Output the [x, y] coordinate of the center of the cell containing the given text.  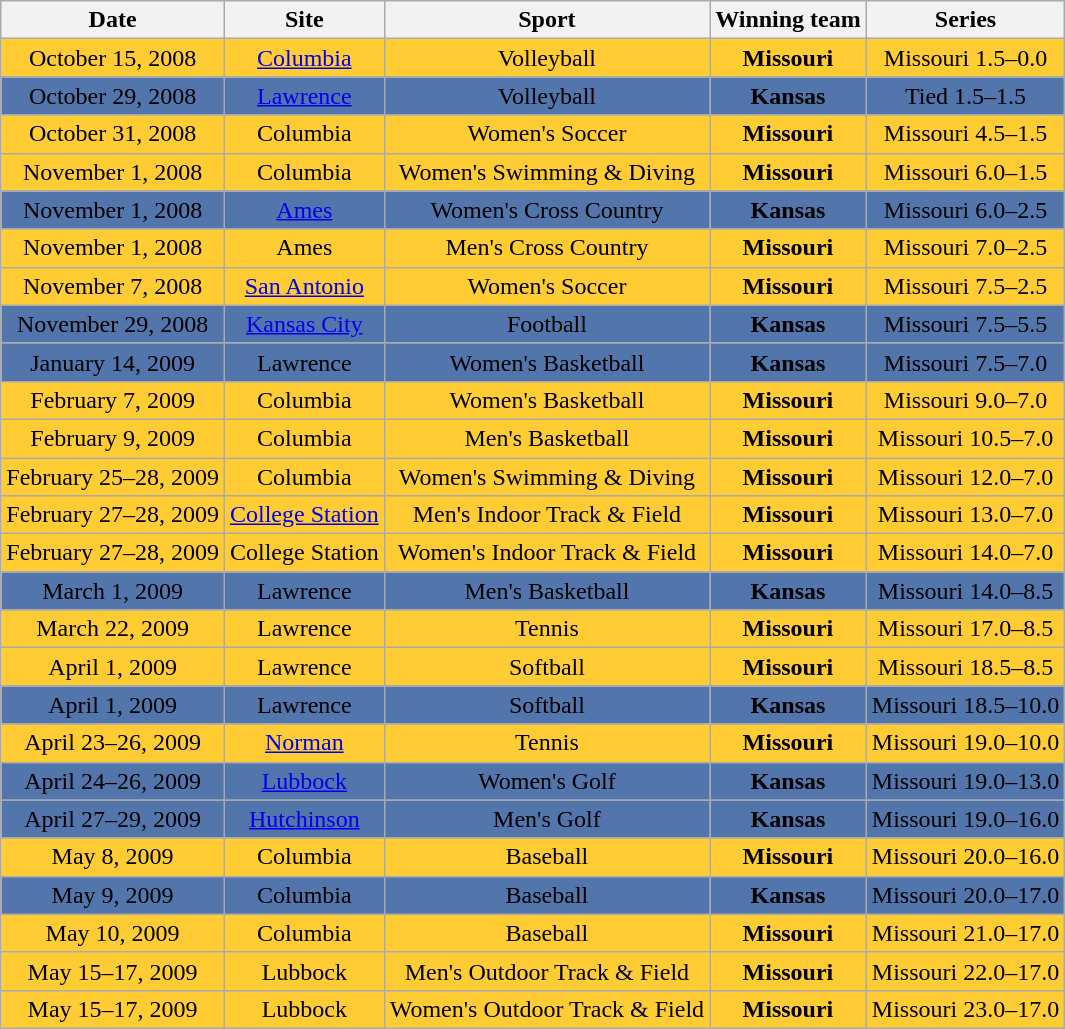
Tied 1.5–1.5 [965, 96]
Women's Golf [546, 781]
Missouri 7.5–2.5 [965, 286]
Missouri 4.5–1.5 [965, 134]
Women's Outdoor Track & Field [546, 1009]
Women's Cross Country [546, 210]
November 29, 2008 [113, 324]
January 14, 2009 [113, 362]
Missouri 19.0–10.0 [965, 743]
Men's Outdoor Track & Field [546, 971]
November 7, 2008 [113, 286]
Missouri 19.0–13.0 [965, 781]
Norman [304, 743]
October 31, 2008 [113, 134]
Kansas City [304, 324]
Women's Indoor Track & Field [546, 553]
Date [113, 20]
Missouri 18.5–8.5 [965, 667]
Sport [546, 20]
February 7, 2009 [113, 400]
Missouri 23.0–17.0 [965, 1009]
Series [965, 20]
February 25–28, 2009 [113, 477]
Missouri 6.0–2.5 [965, 210]
Men's Golf [546, 819]
Missouri 7.0–2.5 [965, 248]
February 9, 2009 [113, 438]
October 15, 2008 [113, 58]
Football [546, 324]
Missouri 1.5–0.0 [965, 58]
Missouri 21.0–17.0 [965, 933]
March 1, 2009 [113, 591]
Missouri 14.0–7.0 [965, 553]
Site [304, 20]
May 8, 2009 [113, 857]
Missouri 6.0–1.5 [965, 172]
Men's Cross Country [546, 248]
Missouri 12.0–7.0 [965, 477]
Missouri 19.0–16.0 [965, 819]
Missouri 20.0–16.0 [965, 857]
April 24–26, 2009 [113, 781]
March 22, 2009 [113, 629]
Hutchinson [304, 819]
Missouri 7.5–7.0 [965, 362]
Missouri 14.0–8.5 [965, 591]
Missouri 22.0–17.0 [965, 971]
Winning team [788, 20]
October 29, 2008 [113, 96]
Missouri 17.0–8.5 [965, 629]
May 10, 2009 [113, 933]
San Antonio [304, 286]
May 9, 2009 [113, 895]
Missouri 7.5–5.5 [965, 324]
April 23–26, 2009 [113, 743]
Men's Indoor Track & Field [546, 515]
Missouri 18.5–10.0 [965, 705]
Missouri 9.0–7.0 [965, 400]
Missouri 10.5–7.0 [965, 438]
Missouri 20.0–17.0 [965, 895]
April 27–29, 2009 [113, 819]
Missouri 13.0–7.0 [965, 515]
